For the text-containing cell, return its midpoint in (x, y) coordinate format. 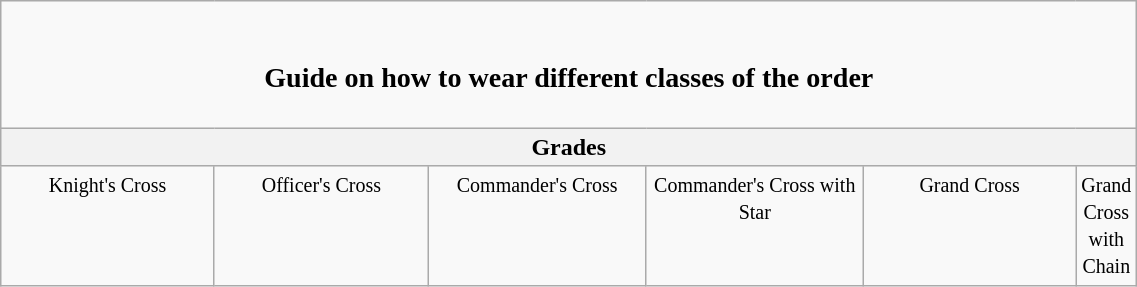
Grades (569, 147)
Grand Cross with Chain (1106, 226)
Commander's Cross with Star (755, 226)
Guide on how to wear different classes of the order (569, 64)
Officer's Cross (321, 226)
Grand Cross (970, 226)
Knight's Cross (108, 226)
Commander's Cross (537, 226)
